Search for the cell housing the specified text and yield its (x, y) center coordinate. 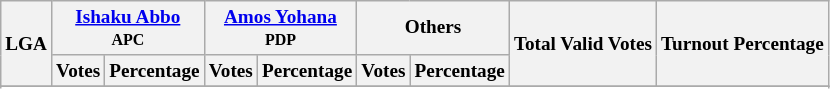
Others (434, 28)
LGA (26, 44)
Ishaku AbboAPC (128, 28)
Amos YohanaPDP (280, 28)
Total Valid Votes (582, 44)
Turnout Percentage (743, 44)
